Determine the [x, y] coordinate at the center of the cell enclosing the given text.  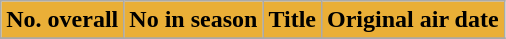
Title [292, 20]
Original air date [414, 20]
No in season [194, 20]
No. overall [62, 20]
